Pinpoint the cell where the given text exists, returning its (x, y) midpoint coordinate. 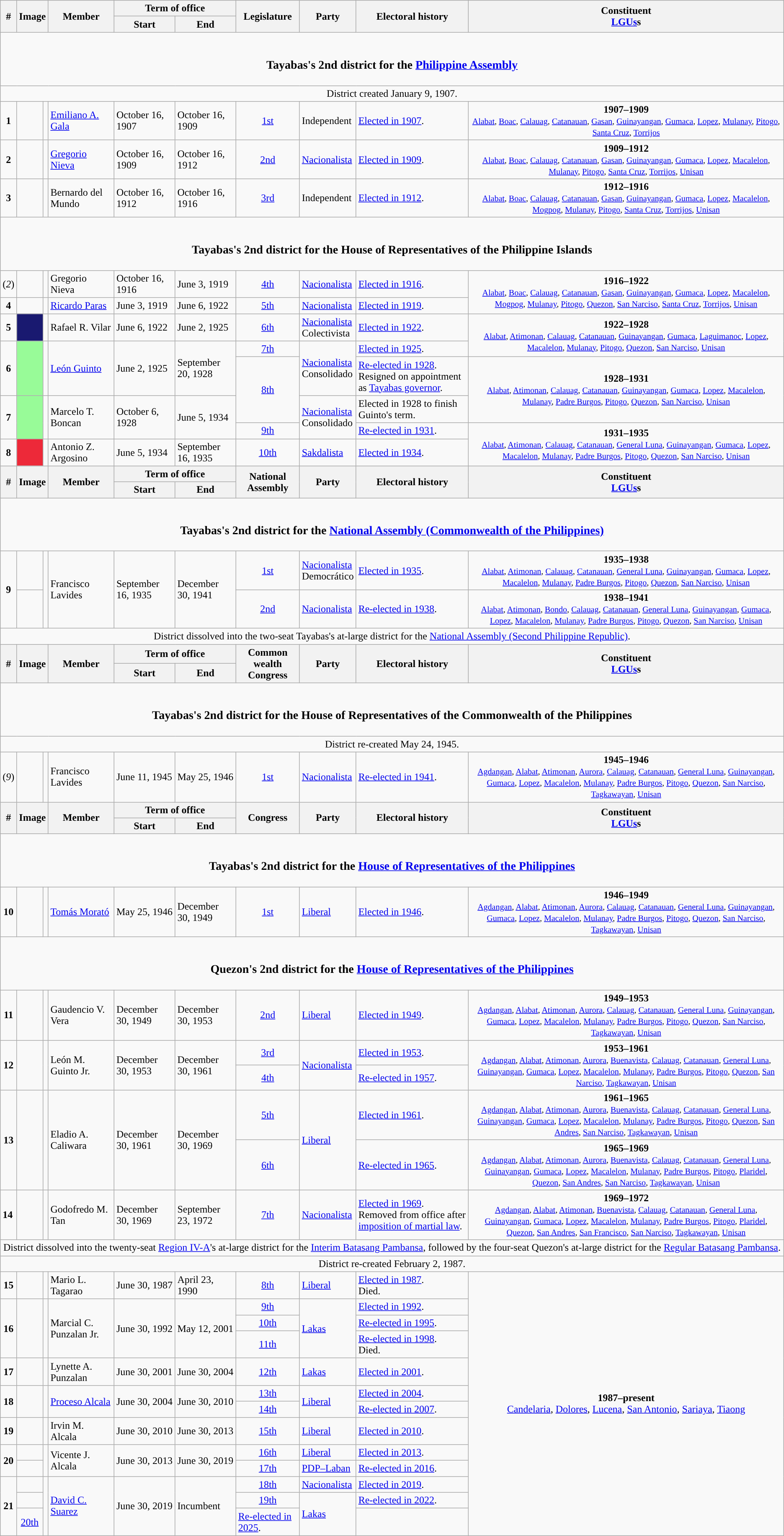
September 23, 1972 (205, 1215)
Elected in 2001. (412, 1372)
District re-created February 2, 1987. (392, 1264)
17th (268, 1469)
Elected in 1969.Removed from office after imposition of martial law. (412, 1215)
Antonio Z. Argosino (81, 453)
Elected in 1916. (412, 284)
León Guinto (81, 368)
Mario L. Tagarao (81, 1285)
Elected in 1949. (412, 1016)
14 (8, 1215)
16th (268, 1453)
District created January 9, 1907. (392, 93)
Emiliano A. Gala (81, 121)
18th (268, 1484)
16 (8, 1328)
June 11, 1945 (144, 777)
13 (8, 1140)
Re-elected in 2025. (268, 1522)
Re-elected in 2007. (412, 1409)
20th (30, 1522)
June 30, 1987 (144, 1285)
Elected in 1934. (412, 453)
Re-elected in 1931. (412, 431)
20 (8, 1461)
1 (8, 121)
Tayabas's 2nd district for the House of Representatives of the Philippine Islands (392, 244)
Tayabas's 2nd district for the House of Representatives of the Philippines (392, 861)
Re-elected in 1938. (412, 609)
NacionalistaDemocrático (328, 570)
Elected in 1992. (412, 1307)
Legislature (268, 16)
Elected in 1919. (412, 306)
Re-elected in 1928.Resigned on appointment as Tayabas governor. (412, 376)
(9) (8, 777)
Marcial C. Punzalan Jr. (81, 1328)
Gaudencio V. Vera (81, 1016)
15 (8, 1285)
11th (268, 1344)
Re-elected in 1957. (412, 1078)
19 (8, 1430)
CommonwealthCongress (268, 664)
1928–1931Alabat, Atimonan, Calauag, Catanauan, Guinayangan, Gumaca, Lopez, Macalelon, Mulanay, Padre Burgos, Pitogo, Quezon, San Narciso, Unisan (627, 390)
Re-elected in 1941. (412, 777)
Tayabas's 2nd district for the House of Representatives of the Commonwealth of the Philippines (392, 710)
13th (268, 1393)
Elected in 2010. (412, 1430)
Elected in 1907. (412, 121)
8 (8, 453)
September 20, 1928 (205, 368)
Congress (268, 818)
October 16, 1907 (144, 121)
Elected in 1946. (412, 912)
Elected in 1928 to finish Guinto's term. (412, 409)
17 (8, 1372)
1907–1909Alabat, Boac, Calauag, Catanauan, Gasan, Guinayangan, Gumaca, Lopez, Mulanay, Pitogo, Santa Cruz, Torrijos (627, 121)
Rafael R. Vilar (81, 328)
12 (8, 1065)
May 12, 2001 (205, 1328)
6 (8, 368)
Irvin M. Alcala (81, 1430)
1909–1912Alabat, Boac, Calauag, Catanauan, Gasan, Guinayangan, Gumaca, Lopez, Macalelon, Mulanay, Pitogo, Santa Cruz, Torrijos, Unisan (627, 159)
1922–1928Alabat, Atimonan, Calauag, Catanauan, Guinayangan, Gumaca, Laguimanoc, Lopez, Macalelon, Mulanay, Pitogo, Quezon, San Narciso, Unisan (627, 335)
Elected in 1922. (412, 328)
Elected in 2004. (412, 1393)
Tayabas's 2nd district for the Philippine Assembly (392, 59)
Lynette A. Punzalan (81, 1372)
District dissolved into the two-seat Tayabas's at-large district for the National Assembly (Second Philippine Republic). (392, 636)
1987–presentCandelaria, Dolores, Lucena, San Antonio, Sariaya, Tiaong (627, 1404)
Elected in 2019. (412, 1484)
Re-elected in 1995. (412, 1323)
NacionalistaColectivista (328, 328)
10 (8, 912)
Quezon's 2nd district for the House of Representatives of the Philippines (392, 964)
Elected in 2013. (412, 1453)
Re-elected in 1965. (412, 1165)
Marcelo T. Boncan (81, 417)
Ricardo Paras (81, 306)
León M. Guinto Jr. (81, 1065)
Incumbent (205, 1506)
Elected in 1953. (412, 1053)
Elected in 1909. (412, 159)
15th (268, 1430)
14th (268, 1409)
David C. Suarez (81, 1506)
December 30, 1941 (205, 590)
Tayabas's 2nd district for the National Assembly (Commonwealth of the Philippines) (392, 525)
Eladio A. Caliwara (81, 1140)
June 30, 1992 (144, 1328)
11 (8, 1016)
Elected in 1925. (412, 349)
1912–1916Alabat, Boac, Calauag, Catanauan, Gasan, Guinayangan, Gumaca, Lopez, Macalelon, Mogpog, Mulanay, Pitogo, Santa Cruz, Torrijos, Unisan (627, 198)
12th (268, 1372)
18 (8, 1401)
Vicente J. Alcala (81, 1461)
NationalAssembly (268, 482)
(2) (8, 284)
Re-elected in 1998.Died. (412, 1344)
Elected in 1961. (412, 1115)
4 (8, 306)
October 6, 1928 (144, 417)
Re-elected in 2016. (412, 1469)
Bernardo del Mundo (81, 198)
District re-created May 24, 1945. (392, 744)
Proceso Alcala (81, 1401)
Godofredo M. Tan (81, 1215)
21 (8, 1506)
Sakdalista (328, 453)
June 30, 2001 (144, 1372)
5 (8, 328)
2 (8, 159)
Elected in 1912. (412, 198)
Elected in 1987.Died. (412, 1285)
9 (8, 590)
19th (268, 1500)
Elected in 1935. (412, 570)
April 23, 1990 (205, 1285)
Tomás Morató (81, 912)
7 (8, 417)
Re-elected in 2022. (412, 1500)
3 (8, 198)
PDP–Laban (328, 1469)
